Identify which cell holds the provided text, then report its [X, Y] central coordinate. 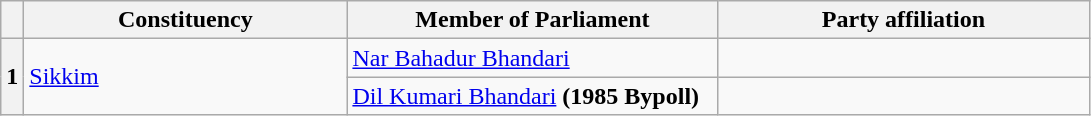
Constituency [186, 20]
Nar Bahadur Bhandari [532, 58]
Sikkim [186, 77]
Member of Parliament [532, 20]
Dil Kumari Bhandari (1985 Bypoll) [532, 96]
Party affiliation [904, 20]
1 [12, 77]
